Return (x, y) of the center of cell containing provided text 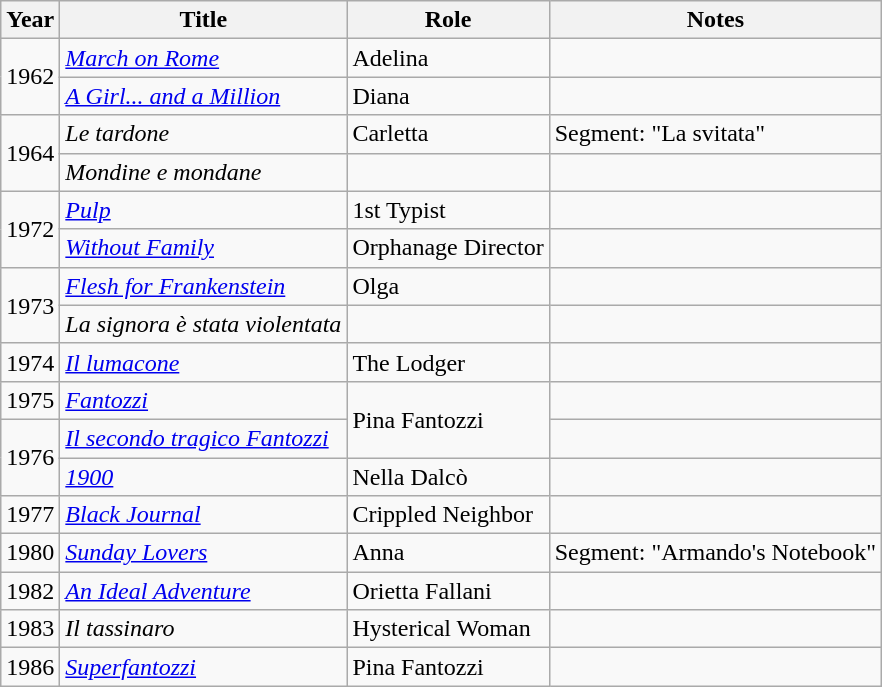
Segment: "La svitata" (715, 134)
Segment: "Armando's Notebook" (715, 553)
A Girl... and a Million (204, 96)
1972 (30, 229)
Without Family (204, 248)
Year (30, 20)
Flesh for Frankenstein (204, 286)
Diana (448, 96)
March on Rome (204, 58)
Olga (448, 286)
1st Typist (448, 210)
Fantozzi (204, 400)
Le tardone (204, 134)
1983 (30, 629)
Nella Dalcò (448, 477)
Sunday Lovers (204, 553)
1973 (30, 305)
Hysterical Woman (448, 629)
1962 (30, 77)
Il secondo tragico Fantozzi (204, 438)
Carletta (448, 134)
Il tassinaro (204, 629)
Title (204, 20)
Adelina (448, 58)
1900 (204, 477)
1976 (30, 457)
Notes (715, 20)
1964 (30, 153)
Anna (448, 553)
Il lumacone (204, 362)
Orietta Fallani (448, 591)
1980 (30, 553)
The Lodger (448, 362)
1982 (30, 591)
1986 (30, 667)
Pulp (204, 210)
Black Journal (204, 515)
La signora è stata violentata (204, 324)
Crippled Neighbor (448, 515)
Superfantozzi (204, 667)
Role (448, 20)
Orphanage Director (448, 248)
Mondine e mondane (204, 172)
1974 (30, 362)
1975 (30, 400)
An Ideal Adventure (204, 591)
1977 (30, 515)
